Detect which cell encompasses the target text, then output its (X, Y) center coordinate. 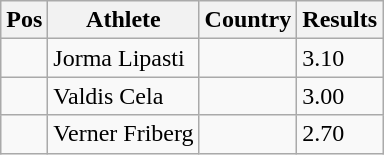
Pos (24, 20)
Valdis Cela (124, 96)
Jorma Lipasti (124, 58)
Athlete (124, 20)
3.00 (340, 96)
2.70 (340, 134)
Verner Friberg (124, 134)
Results (340, 20)
Country (248, 20)
3.10 (340, 58)
